Scan for the cell matching the given text and deliver its (x, y) coordinate at center. 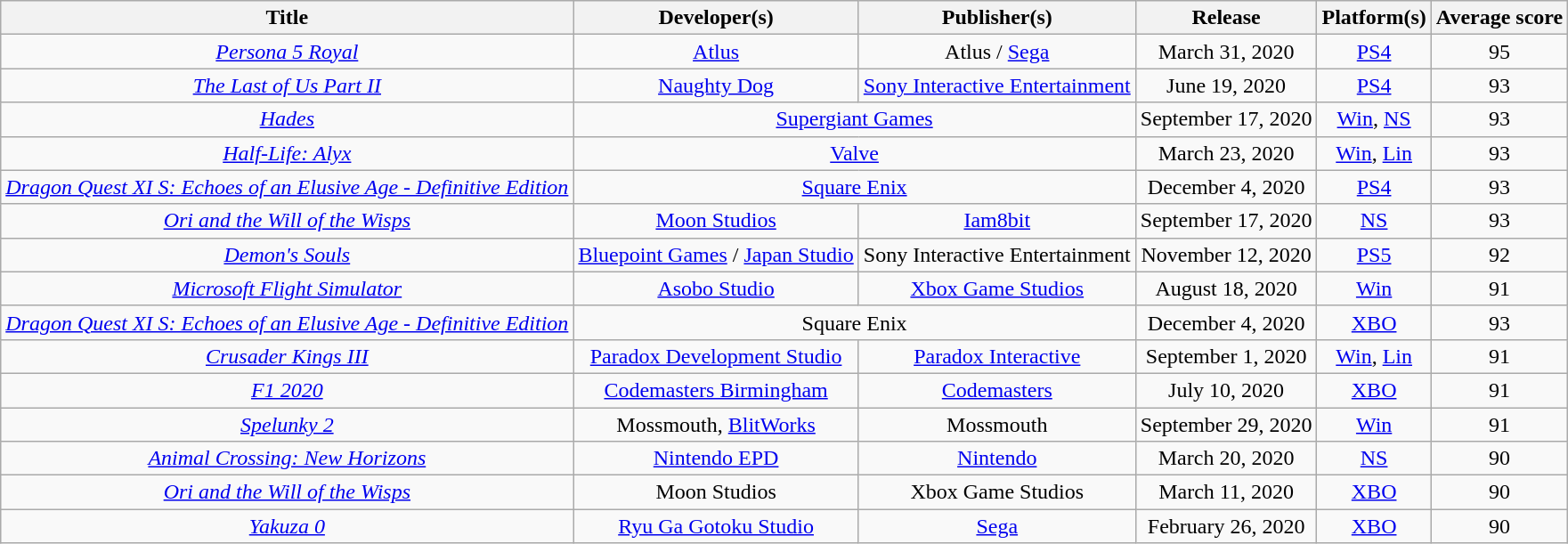
Developer(s) (716, 18)
Naughty Dog (716, 85)
Average score (1499, 18)
March 31, 2020 (1226, 52)
The Last of Us Part II (287, 85)
Publisher(s) (997, 18)
Crusader Kings III (287, 356)
Nintendo EPD (716, 459)
September 1, 2020 (1226, 356)
March 20, 2020 (1226, 459)
Paradox Development Studio (716, 356)
F1 2020 (287, 390)
Yakuza 0 (287, 526)
Ryu Ga Gotoku Studio (716, 526)
Hades (287, 119)
Sega (997, 526)
Mossmouth (997, 425)
March 11, 2020 (1226, 492)
Half-Life: Alyx (287, 153)
Asobo Studio (716, 288)
Release (1226, 18)
Codemasters (997, 390)
September 29, 2020 (1226, 425)
Paradox Interactive (997, 356)
Win, NS (1374, 119)
Atlus (716, 52)
Iam8bit (997, 221)
Microsoft Flight Simulator (287, 288)
Nintendo (997, 459)
Demon's Souls (287, 255)
Mossmouth, BlitWorks (716, 425)
July 10, 2020 (1226, 390)
August 18, 2020 (1226, 288)
June 19, 2020 (1226, 85)
Valve (855, 153)
Codemasters Birmingham (716, 390)
Bluepoint Games / Japan Studio (716, 255)
Platform(s) (1374, 18)
November 12, 2020 (1226, 255)
February 26, 2020 (1226, 526)
Supergiant Games (855, 119)
Persona 5 Royal (287, 52)
Animal Crossing: New Horizons (287, 459)
Title (287, 18)
Spelunky 2 (287, 425)
Atlus / Sega (997, 52)
March 23, 2020 (1226, 153)
92 (1499, 255)
95 (1499, 52)
PS5 (1374, 255)
